Identify which cell holds the provided text, then report its (x, y) central coordinate. 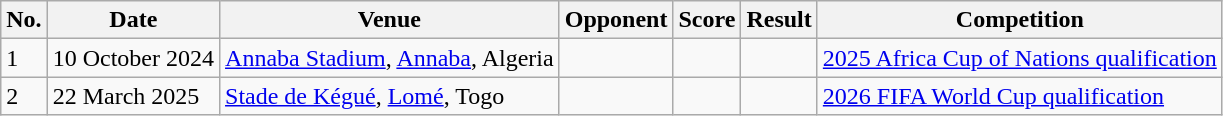
Annaba Stadium, Annaba, Algeria (390, 58)
Score (707, 20)
2 (24, 96)
Competition (1020, 20)
Date (133, 20)
2026 FIFA World Cup qualification (1020, 96)
Opponent (616, 20)
1 (24, 58)
Venue (390, 20)
Stade de Kégué, Lomé, Togo (390, 96)
22 March 2025 (133, 96)
2025 Africa Cup of Nations qualification (1020, 58)
10 October 2024 (133, 58)
Result (779, 20)
No. (24, 20)
